Determine the (x, y) coordinate at the center of the cell enclosing the given text.  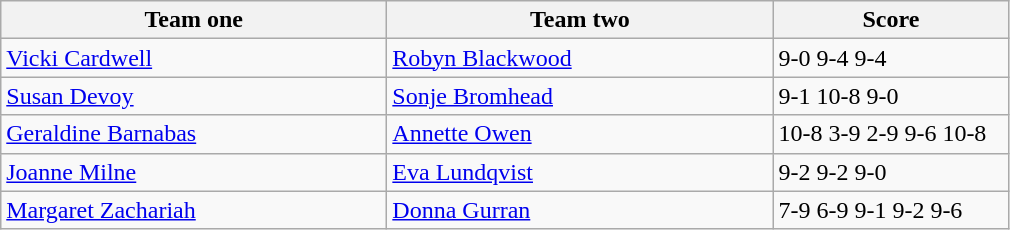
9-0 9-4 9-4 (891, 58)
Sonje Bromhead (580, 96)
7-9 6-9 9-1 9-2 9-6 (891, 210)
Vicki Cardwell (194, 58)
Susan Devoy (194, 96)
Team two (580, 20)
Geraldine Barnabas (194, 134)
9-2 9-2 9-0 (891, 172)
10-8 3-9 2-9 9-6 10-8 (891, 134)
Team one (194, 20)
9-1 10-8 9-0 (891, 96)
Donna Gurran (580, 210)
Robyn Blackwood (580, 58)
Eva Lundqvist (580, 172)
Joanne Milne (194, 172)
Margaret Zachariah (194, 210)
Score (891, 20)
Annette Owen (580, 134)
